Locate the cell with the specified text and output its (x, y) center coordinate. 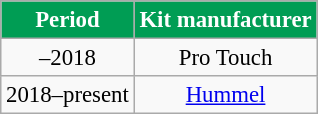
Hummel (226, 95)
Kit manufacturer (226, 20)
Period (68, 20)
Pro Touch (226, 58)
–2018 (68, 58)
2018–present (68, 95)
